Return the (x, y) coordinate for the center point of the cell that contains the specified text.  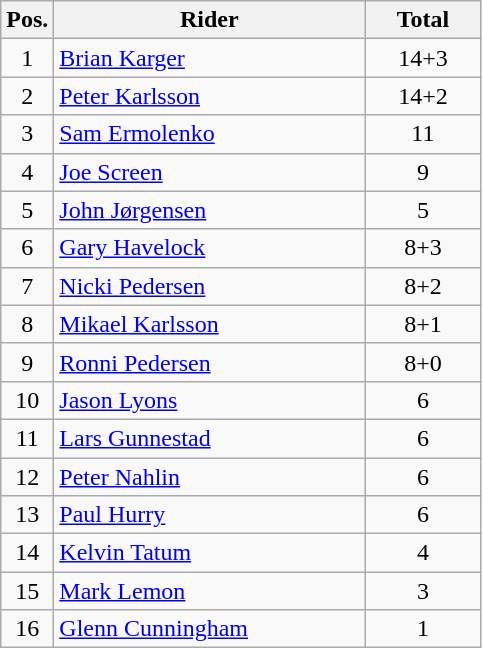
16 (28, 629)
Glenn Cunningham (210, 629)
Jason Lyons (210, 400)
Gary Havelock (210, 248)
Peter Nahlin (210, 477)
8+0 (423, 362)
Pos. (28, 20)
15 (28, 591)
8+1 (423, 324)
14+3 (423, 58)
Mikael Karlsson (210, 324)
8 (28, 324)
Sam Ermolenko (210, 134)
Peter Karlsson (210, 96)
Mark Lemon (210, 591)
8+3 (423, 248)
7 (28, 286)
Lars Gunnestad (210, 438)
Joe Screen (210, 172)
12 (28, 477)
13 (28, 515)
14 (28, 553)
Total (423, 20)
Nicki Pedersen (210, 286)
Brian Karger (210, 58)
Kelvin Tatum (210, 553)
14+2 (423, 96)
Ronni Pedersen (210, 362)
2 (28, 96)
8+2 (423, 286)
John Jørgensen (210, 210)
Paul Hurry (210, 515)
10 (28, 400)
Rider (210, 20)
